Output the [X, Y] coordinate of the center of the cell containing the given text.  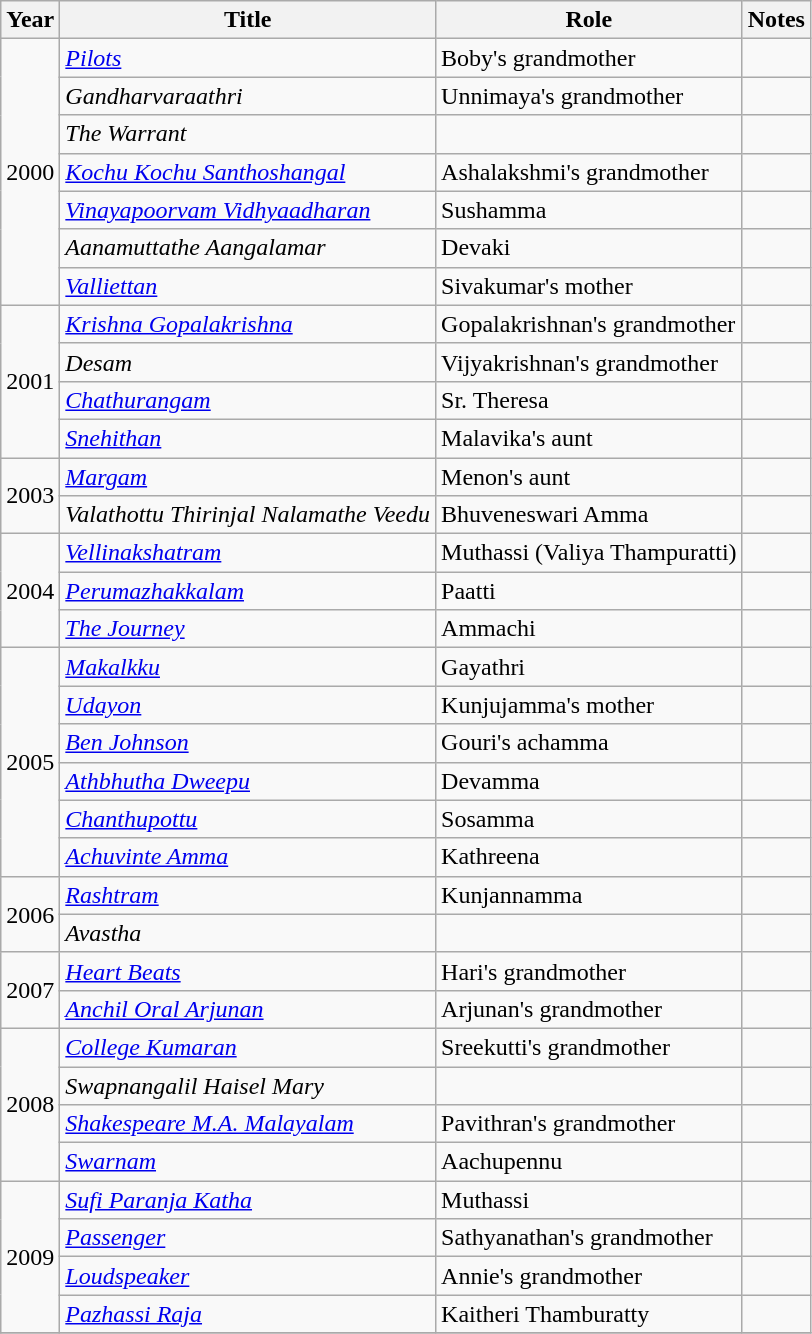
Gopalakrishnan's grandmother [590, 324]
Gayathri [590, 667]
Valathottu Thirinjal Nalamathe Veedu [248, 515]
Passenger [248, 1238]
Gandharvaraathri [248, 96]
2004 [30, 591]
Pavithran's grandmother [590, 1124]
Paatti [590, 591]
2009 [30, 1257]
Vinayapoorvam Vidhyaadharan [248, 210]
Annie's grandmother [590, 1276]
Rashtram [248, 895]
Heart Beats [248, 971]
Perumazhakkalam [248, 591]
Devaki [590, 248]
Krishna Gopalakrishna [248, 324]
Devamma [590, 781]
Muthassi (Valiya Thampuratti) [590, 553]
Chanthupottu [248, 819]
The Warrant [248, 134]
2003 [30, 496]
Kunjannamma [590, 895]
2008 [30, 1104]
Kathreena [590, 857]
Loudspeaker [248, 1276]
Chathurangam [248, 400]
Valliettan [248, 286]
Achuvinte Amma [248, 857]
Sreekutti's grandmother [590, 1047]
Sathyanathan's grandmother [590, 1238]
Vellinakshatram [248, 553]
Sosamma [590, 819]
Vijyakrishnan's grandmother [590, 362]
Notes [776, 20]
Sushamma [590, 210]
Title [248, 20]
Snehithan [248, 438]
Arjunan's grandmother [590, 1009]
Pilots [248, 58]
College Kumaran [248, 1047]
Udayon [248, 705]
Role [590, 20]
Shakespeare M.A. Malayalam [248, 1124]
Makalkku [248, 667]
Aachupennu [590, 1162]
Anchil Oral Arjunan [248, 1009]
Athbhutha Dweepu [248, 781]
Margam [248, 477]
Ashalakshmi's grandmother [590, 172]
Hari's grandmother [590, 971]
Unnimaya's grandmother [590, 96]
Menon's aunt [590, 477]
Ammachi [590, 629]
Sr. Theresa [590, 400]
Desam [248, 362]
Ben Johnson [248, 743]
Bhuveneswari Amma [590, 515]
Avastha [248, 933]
2001 [30, 381]
Sivakumar's mother [590, 286]
2007 [30, 990]
Aanamuttathe Aangalamar [248, 248]
Year [30, 20]
The Journey [248, 629]
Malavika's aunt [590, 438]
Swapnangalil Haisel Mary [248, 1085]
Sufi Paranja Katha [248, 1200]
Muthassi [590, 1200]
Gouri's achamma [590, 743]
2000 [30, 172]
Boby's grandmother [590, 58]
Kunjujamma's mother [590, 705]
Kochu Kochu Santhoshangal [248, 172]
Swarnam [248, 1162]
Kaitheri Thamburatty [590, 1314]
2005 [30, 762]
Pazhassi Raja [248, 1314]
2006 [30, 914]
